Pinpoint the cell where the given text exists, returning its [X, Y] midpoint coordinate. 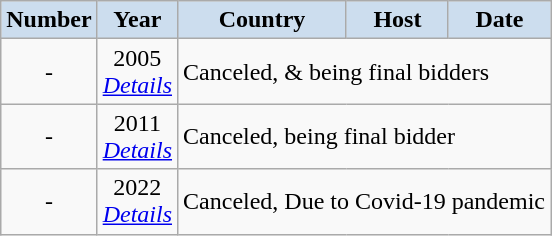
Country [262, 20]
2022Details [137, 202]
2005Details [137, 72]
Canceled, being final bidder [364, 136]
Canceled, & being final bidders [364, 72]
2011Details [137, 136]
Number [49, 20]
Host [397, 20]
Year [137, 20]
Date [499, 20]
Canceled, Due to Covid-19 pandemic [364, 202]
